Return the (x, y) coordinate for the center point of the cell that contains the specified text.  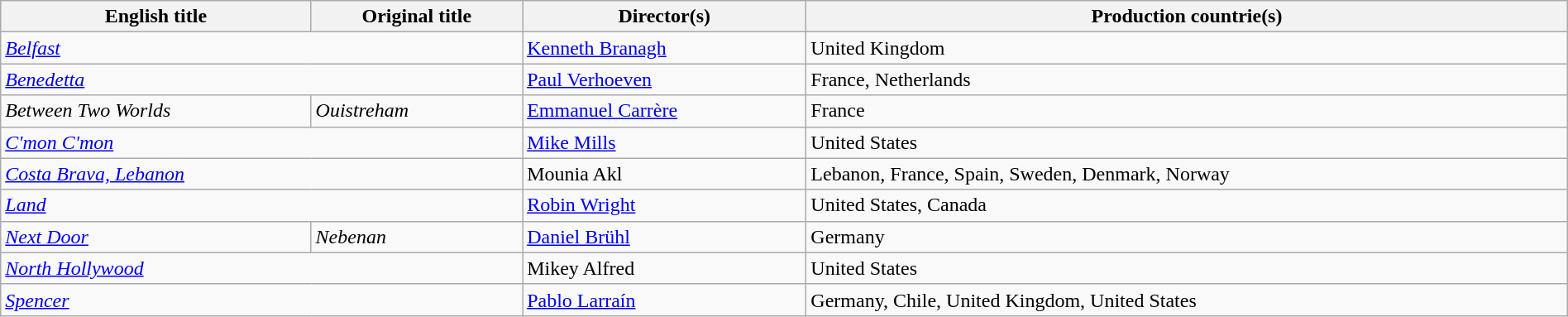
Nebenan (417, 237)
English title (155, 17)
Pablo Larraín (665, 300)
Original title (417, 17)
Germany (1187, 237)
Mikey Alfred (665, 268)
Kenneth Branagh (665, 48)
Land (261, 205)
Mike Mills (665, 142)
Daniel Brühl (665, 237)
United Kingdom (1187, 48)
United States, Canada (1187, 205)
Emmanuel Carrère (665, 111)
Production countrie(s) (1187, 17)
Germany, Chile, United Kingdom, United States (1187, 300)
Lebanon, France, Spain, Sweden, Denmark, Norway (1187, 174)
France, Netherlands (1187, 79)
Paul Verhoeven (665, 79)
Between Two Worlds (155, 111)
Costa Brava, Lebanon (261, 174)
Benedetta (261, 79)
France (1187, 111)
North Hollywood (261, 268)
Belfast (261, 48)
Spencer (261, 300)
Robin Wright (665, 205)
Next Door (155, 237)
Mounia Akl (665, 174)
Ouistreham (417, 111)
Director(s) (665, 17)
C'mon C'mon (261, 142)
